Determine the (X, Y) coordinate at the center of the cell enclosing the given text.  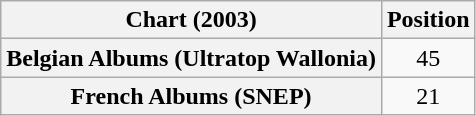
Belgian Albums (Ultratop Wallonia) (192, 58)
Position (428, 20)
45 (428, 58)
French Albums (SNEP) (192, 96)
Chart (2003) (192, 20)
21 (428, 96)
